Identify which cell holds the provided text, then report its (x, y) central coordinate. 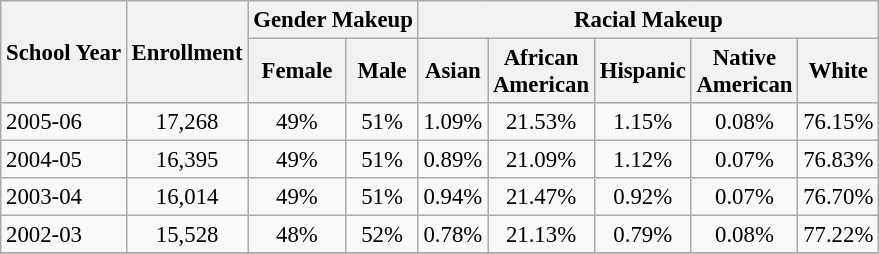
16,395 (187, 160)
21.09% (542, 160)
Racial Makeup (648, 20)
Enrollment (187, 52)
16,014 (187, 197)
White (838, 72)
Hispanic (642, 72)
0.92% (642, 197)
76.15% (838, 122)
2002-03 (64, 235)
1.12% (642, 160)
Asian (452, 72)
1.09% (452, 122)
76.83% (838, 160)
2004-05 (64, 160)
Female (297, 72)
African American (542, 72)
76.70% (838, 197)
15,528 (187, 235)
0.94% (452, 197)
0.89% (452, 160)
21.13% (542, 235)
1.15% (642, 122)
0.79% (642, 235)
21.47% (542, 197)
2003-04 (64, 197)
Gender Makeup (333, 20)
Male (382, 72)
77.22% (838, 235)
0.78% (452, 235)
48% (297, 235)
Native American (744, 72)
2005-06 (64, 122)
17,268 (187, 122)
School Year (64, 52)
21.53% (542, 122)
52% (382, 235)
